Provide the (x, y) coordinate of the cell's center where the given text is located.  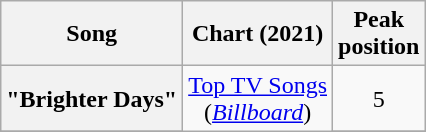
Peakposition (379, 34)
Chart (2021) (258, 34)
5 (379, 98)
Song (92, 34)
Top TV Songs(Billboard) (258, 98)
"Brighter Days" (92, 98)
